Identify which cell holds the provided text, then report its (x, y) central coordinate. 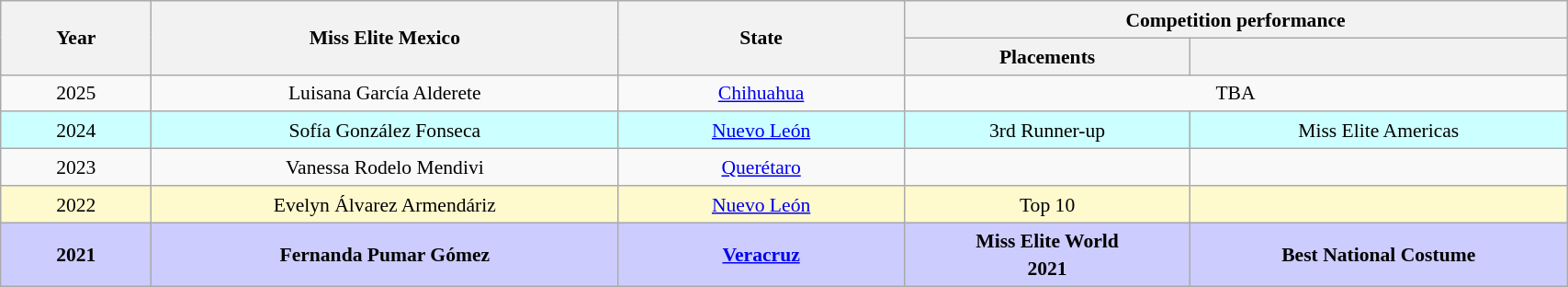
Luisana García Alderete (385, 93)
Fernanda Pumar Gómez (385, 255)
Miss Elite Americas (1379, 131)
Miss Elite Mexico (385, 38)
TBA (1235, 93)
2023 (76, 167)
Competition performance (1235, 19)
Sofía González Fonseca (385, 131)
Veracruz (761, 255)
State (761, 38)
2021 (76, 255)
Placements (1047, 56)
Chihuahua (761, 93)
Best National Costume (1379, 255)
2025 (76, 93)
2024 (76, 131)
3rd Runner-up (1047, 131)
Top 10 (1047, 204)
Vanessa Rodelo Mendivi (385, 167)
Year (76, 38)
Querétaro (761, 167)
Evelyn Álvarez Armendáriz (385, 204)
Miss Elite World2021 (1047, 255)
2022 (76, 204)
